Capture the cell that displays the provided text and extract its (X, Y) central coordinate. 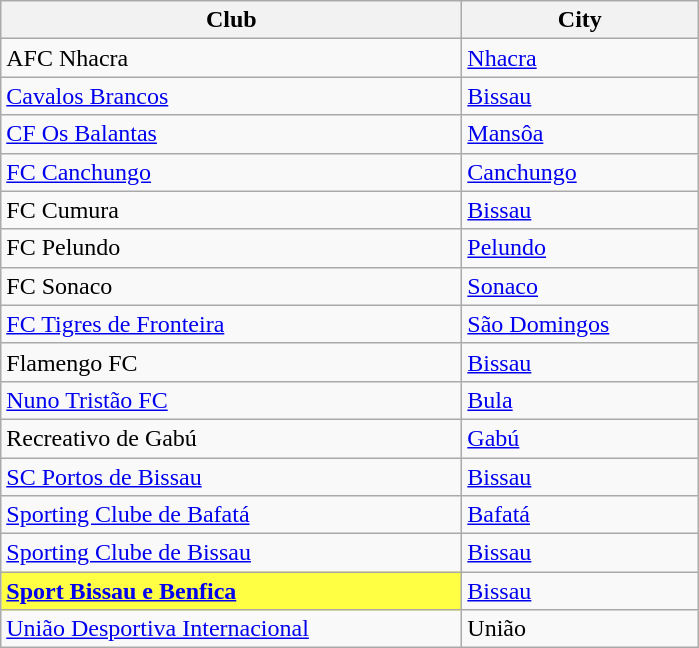
Nhacra (580, 58)
Bula (580, 400)
Sporting Clube de Bissau (232, 553)
União Desportiva Internacional (232, 629)
Sporting Clube de Bafatá (232, 515)
City (580, 20)
União (580, 629)
São Domingos (580, 324)
Recreativo de Gabú (232, 438)
FC Canchungo (232, 172)
CF Os Balantas (232, 134)
FC Pelundo (232, 248)
Pelundo (580, 248)
Bafatá (580, 515)
Sonaco (580, 286)
Canchungo (580, 172)
FC Cumura (232, 210)
Gabú (580, 438)
FC Sonaco (232, 286)
Flamengo FC (232, 362)
Cavalos Brancos (232, 96)
AFC Nhacra (232, 58)
SC Portos de Bissau (232, 477)
Sport Bissau e Benfica (232, 591)
Club (232, 20)
Mansôa (580, 134)
FC Tigres de Fronteira (232, 324)
Nuno Tristão FC (232, 400)
